Provide the [x, y] coordinate of the cell's center where the given text is located.  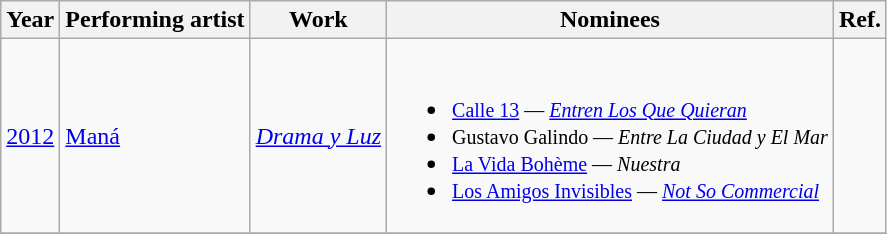
Drama y Luz [318, 136]
Ref. [860, 20]
Nominees [610, 20]
Maná [155, 136]
Year [30, 20]
2012 [30, 136]
Calle 13 — Entren Los Que QuieranGustavo Galindo — Entre La Ciudad y El MarLa Vida Bohème — NuestraLos Amigos Invisibles — Not So Commercial [610, 136]
Performing artist [155, 20]
Work [318, 20]
